Locate the cell with the specified text and output its (x, y) center coordinate. 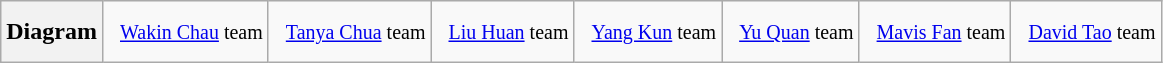
Yang Kun team (648, 32)
Liu Huan team (502, 32)
Tanya Chua team (350, 32)
Yu Quan team (790, 32)
Wakin Chau team (185, 32)
Diagram (52, 32)
Mavis Fan team (935, 32)
David Tao team (1086, 32)
